Scan for the cell matching the given text and deliver its (X, Y) coordinate at center. 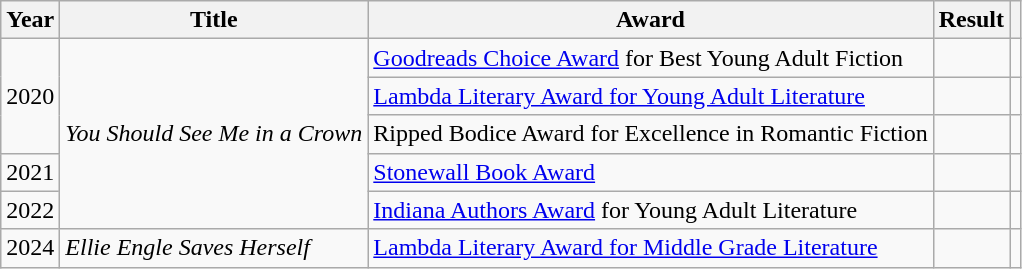
You Should See Me in a Crown (214, 134)
Ripped Bodice Award for Excellence in Romantic Fiction (650, 134)
2024 (30, 248)
Title (214, 20)
Result (971, 20)
2020 (30, 96)
Goodreads Choice Award for Best Young Adult Fiction (650, 58)
Lambda Literary Award for Middle Grade Literature (650, 248)
2021 (30, 172)
Stonewall Book Award (650, 172)
Award (650, 20)
Lambda Literary Award for Young Adult Literature (650, 96)
Ellie Engle Saves Herself (214, 248)
2022 (30, 210)
Indiana Authors Award for Young Adult Literature (650, 210)
Year (30, 20)
